From the cell containing the given text, extract its center point as [X, Y] coordinate. 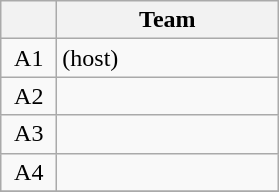
(host) [168, 58]
A4 [29, 172]
A3 [29, 134]
A1 [29, 58]
A2 [29, 96]
Team [168, 20]
